Search for the cell housing the specified text and yield its (X, Y) center coordinate. 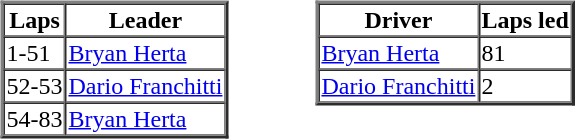
1-51 (35, 52)
Driver (398, 20)
54-83 (35, 118)
2 (524, 86)
52-53 (35, 86)
81 (524, 52)
Laps led (524, 20)
Leader (145, 20)
Laps (35, 20)
